Provide the [X, Y] coordinate of the cell's center where the given text is located.  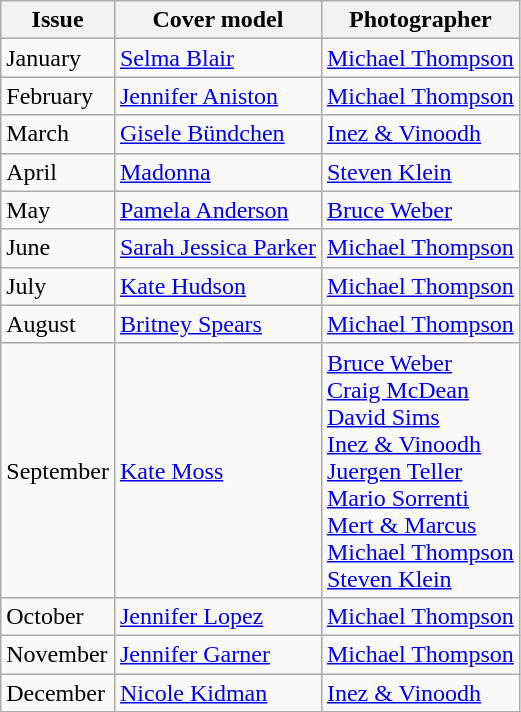
September [58, 470]
Kate Hudson [218, 286]
Cover model [218, 20]
Madonna [218, 172]
June [58, 248]
Steven Klein [420, 172]
March [58, 134]
Kate Moss [218, 470]
Sarah Jessica Parker [218, 248]
May [58, 210]
January [58, 58]
October [58, 616]
Jennifer Garner [218, 654]
December [58, 693]
February [58, 96]
April [58, 172]
Pamela Anderson [218, 210]
July [58, 286]
Issue [58, 20]
Photographer [420, 20]
Bruce Weber Craig McDean David Sims Inez & Vinoodh Juergen Teller Mario Sorrenti Mert & Marcus Michael Thompson Steven Klein [420, 470]
Gisele Bündchen [218, 134]
Britney Spears [218, 324]
August [58, 324]
Nicole Kidman [218, 693]
Jennifer Lopez [218, 616]
Bruce Weber [420, 210]
November [58, 654]
Jennifer Aniston [218, 96]
Selma Blair [218, 58]
